Output the [x, y] coordinate of the center of the cell containing the given text.  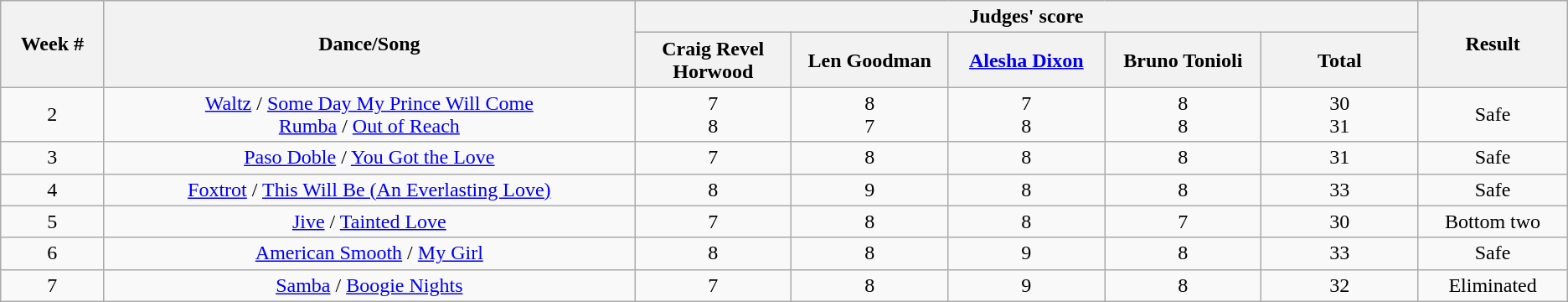
Dance/Song [369, 44]
32 [1340, 285]
Paso Doble / You Got the Love [369, 158]
8 8 [1183, 114]
Bruno Tonioli [1183, 60]
Week # [52, 44]
Eliminated [1493, 285]
Total [1340, 60]
Craig Revel Horwood [714, 60]
3 [52, 158]
American Smooth / My Girl [369, 253]
6 [52, 253]
Foxtrot / This Will Be (An Everlasting Love) [369, 190]
30 [1340, 221]
5 [52, 221]
Alesha Dixon [1027, 60]
2 [52, 114]
30 31 [1340, 114]
Len Goodman [869, 60]
4 [52, 190]
Result [1493, 44]
Waltz / Some Day My Prince Will Come Rumba / Out of Reach [369, 114]
8 7 [869, 114]
31 [1340, 158]
Bottom two [1493, 221]
Judges' score [1027, 17]
Samba / Boogie Nights [369, 285]
Jive / Tainted Love [369, 221]
